Return (X, Y) of the center of cell containing provided text 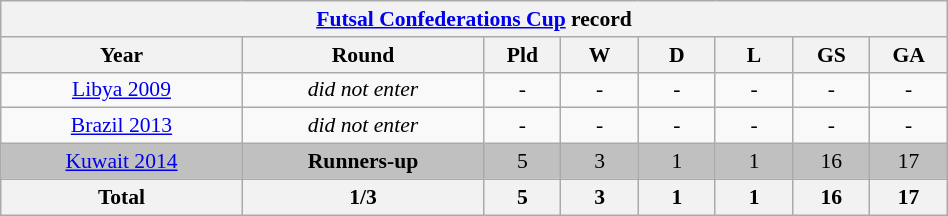
L (754, 55)
D (676, 55)
Pld (522, 55)
Libya 2009 (122, 90)
Year (122, 55)
Runners-up (362, 162)
Total (122, 197)
Brazil 2013 (122, 126)
Round (362, 55)
Kuwait 2014 (122, 162)
GA (908, 55)
W (600, 55)
Futsal Confederations Cup record (474, 19)
1/3 (362, 197)
GS (832, 55)
